Search for the cell housing the specified text and yield its (x, y) center coordinate. 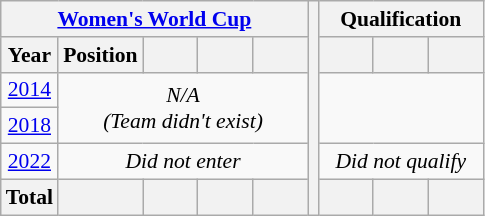
Women's World Cup (154, 19)
2018 (30, 126)
N/A(Team didn't exist) (183, 108)
Total (30, 197)
2022 (30, 162)
Did not enter (183, 162)
2014 (30, 90)
Year (30, 55)
Position (100, 55)
Qualification (400, 19)
Did not qualify (400, 162)
